Identify which cell holds the provided text, then report its [x, y] central coordinate. 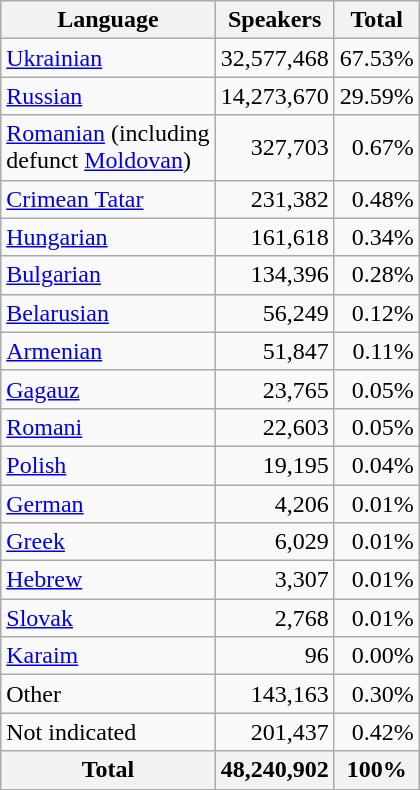
Other [108, 694]
0.67% [376, 148]
0.42% [376, 732]
4,206 [274, 503]
327,703 [274, 148]
48,240,902 [274, 770]
Not indicated [108, 732]
67.53% [376, 58]
Speakers [274, 20]
Slovak [108, 618]
0.48% [376, 199]
Belarusian [108, 313]
231,382 [274, 199]
14,273,670 [274, 96]
Bulgarian [108, 275]
Greek [108, 542]
0.04% [376, 465]
56,249 [274, 313]
German [108, 503]
201,437 [274, 732]
134,396 [274, 275]
2,768 [274, 618]
23,765 [274, 389]
0.34% [376, 237]
0.11% [376, 351]
0.30% [376, 694]
Crimean Tatar [108, 199]
Ukrainian [108, 58]
22,603 [274, 427]
96 [274, 656]
Language [108, 20]
Karaim [108, 656]
143,163 [274, 694]
Romani [108, 427]
Hungarian [108, 237]
0.00% [376, 656]
Gagauz [108, 389]
100% [376, 770]
0.12% [376, 313]
3,307 [274, 580]
51,847 [274, 351]
Polish [108, 465]
32,577,468 [274, 58]
Romanian (includingdefunct Moldovan) [108, 148]
0.28% [376, 275]
Russian [108, 96]
Hebrew [108, 580]
Armenian [108, 351]
29.59% [376, 96]
6,029 [274, 542]
161,618 [274, 237]
19,195 [274, 465]
